Determine the [x, y] coordinate at the center of the cell enclosing the given text.  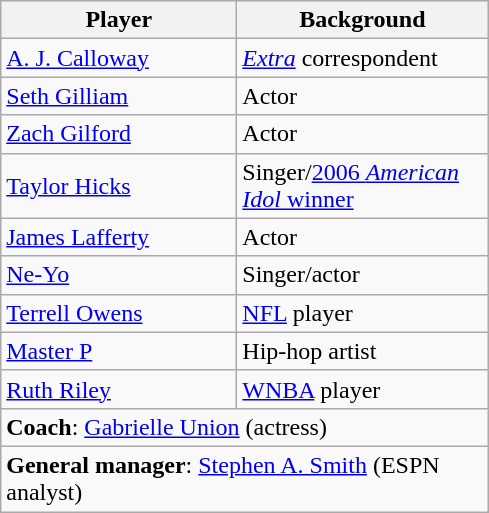
Singer/actor [362, 275]
Hip-hop artist [362, 351]
A. J. Calloway [119, 58]
NFL player [362, 313]
General manager: Stephen A. Smith (ESPN analyst) [244, 478]
Master P [119, 351]
Ne-Yo [119, 275]
Background [362, 20]
James Lafferty [119, 237]
Zach Gilford [119, 134]
Player [119, 20]
Ruth Riley [119, 389]
WNBA player [362, 389]
Extra correspondent [362, 58]
Seth Gilliam [119, 96]
Singer/2006 American Idol winner [362, 186]
Coach: Gabrielle Union (actress) [244, 427]
Terrell Owens [119, 313]
Taylor Hicks [119, 186]
